Output the [x, y] coordinate of the center of the cell containing the given text.  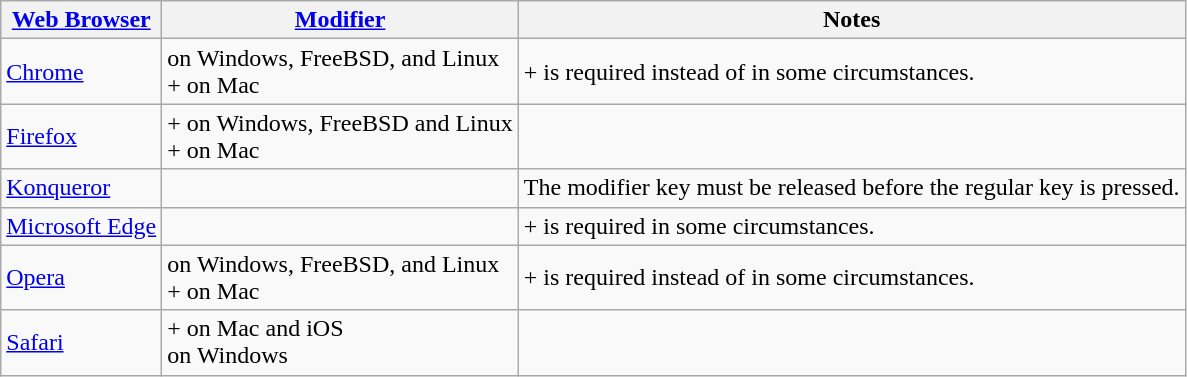
Konqueror [82, 188]
Modifier [340, 20]
Notes [852, 20]
Opera [82, 278]
+ on Windows, FreeBSD and Linux+ on Mac [340, 136]
+ on Mac and iOS on Windows [340, 342]
The modifier key must be released before the regular key is pressed. [852, 188]
Chrome [82, 72]
Microsoft Edge [82, 226]
Web Browser [82, 20]
Safari [82, 342]
+ is required in some circumstances. [852, 226]
Firefox [82, 136]
